From the cell containing the given text, extract its center point as [X, Y] coordinate. 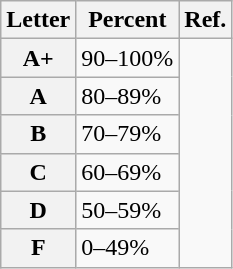
80–89% [128, 96]
B [38, 134]
Ref. [206, 20]
D [38, 210]
Letter [38, 20]
F [38, 248]
70–79% [128, 134]
60–69% [128, 172]
90–100% [128, 58]
50–59% [128, 210]
Percent [128, 20]
C [38, 172]
A [38, 96]
A+ [38, 58]
0–49% [128, 248]
